Detect which cell encompasses the target text, then output its (X, Y) center coordinate. 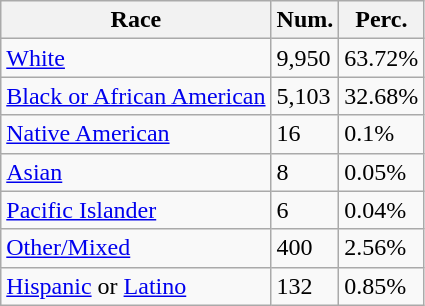
5,103 (305, 96)
63.72% (382, 58)
White (136, 58)
8 (305, 172)
Black or African American (136, 96)
9,950 (305, 58)
6 (305, 210)
Native American (136, 134)
132 (305, 286)
16 (305, 134)
Hispanic or Latino (136, 286)
2.56% (382, 248)
Num. (305, 20)
0.1% (382, 134)
0.05% (382, 172)
Pacific Islander (136, 210)
Asian (136, 172)
Perc. (382, 20)
32.68% (382, 96)
Other/Mixed (136, 248)
400 (305, 248)
0.04% (382, 210)
0.85% (382, 286)
Race (136, 20)
